Identify which cell holds the provided text, then report its [x, y] central coordinate. 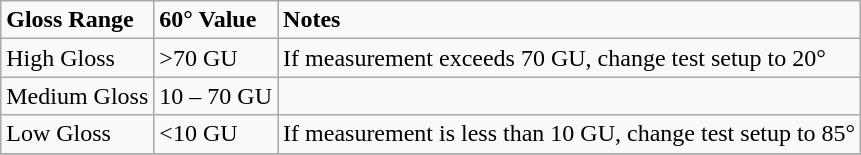
High Gloss [78, 58]
<10 GU [216, 134]
Low Gloss [78, 134]
Gloss Range [78, 20]
60° Value [216, 20]
10 – 70 GU [216, 96]
>70 GU [216, 58]
Medium Gloss [78, 96]
Notes [570, 20]
If measurement is less than 10 GU, change test setup to 85° [570, 134]
If measurement exceeds 70 GU, change test setup to 20° [570, 58]
